Pinpoint the cell where the given text exists, returning its (X, Y) midpoint coordinate. 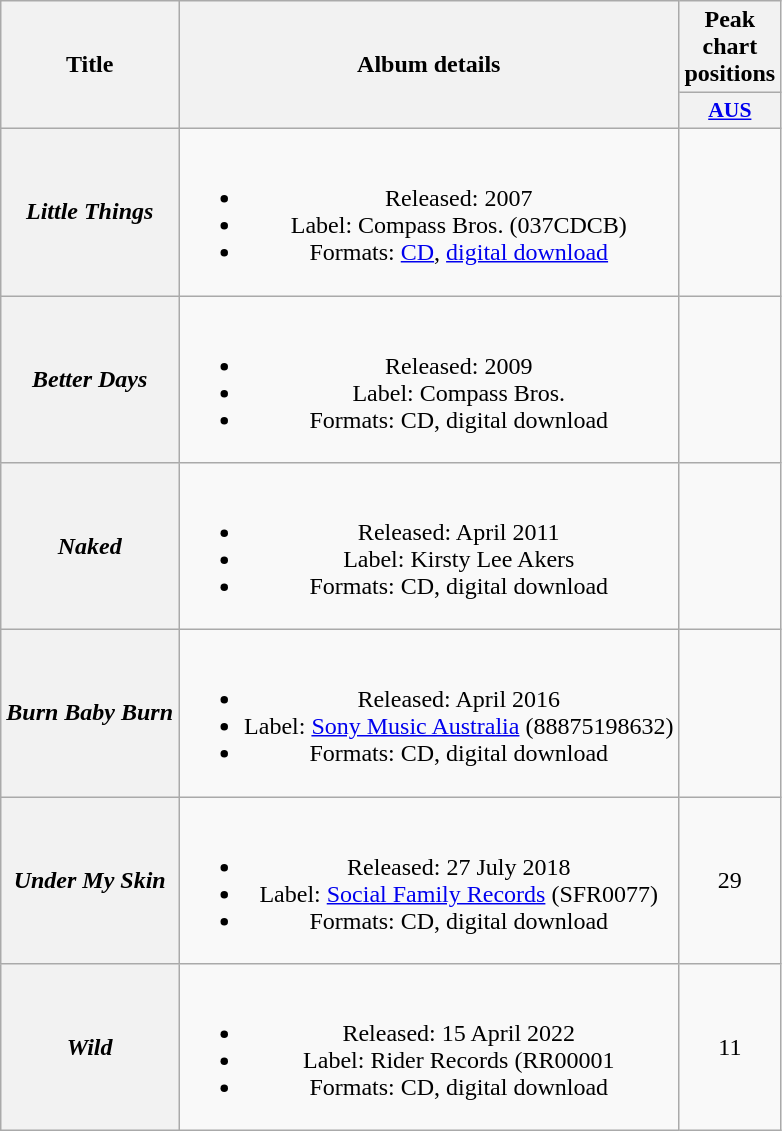
Peak chart positions (730, 47)
Better Days (90, 380)
11 (730, 1048)
Wild (90, 1048)
Released: April 2016Label: Sony Music Australia (88875198632)Formats: CD, digital download (429, 714)
Burn Baby Burn (90, 714)
Released: 15 April 2022Label: Rider Records (RR00001Formats: CD, digital download (429, 1048)
Album details (429, 65)
Released: April 2011Label: Kirsty Lee AkersFormats: CD, digital download (429, 546)
29 (730, 880)
Released: 2007Label: Compass Bros. (037CDCB)Formats: CD, digital download (429, 212)
Released: 27 July 2018Label: Social Family Records (SFR0077)Formats: CD, digital download (429, 880)
Under My Skin (90, 880)
AUS (730, 111)
Released: 2009Label: Compass Bros.Formats: CD, digital download (429, 380)
Title (90, 65)
Little Things (90, 212)
Naked (90, 546)
